For the text-containing cell, return its midpoint in (X, Y) coordinate format. 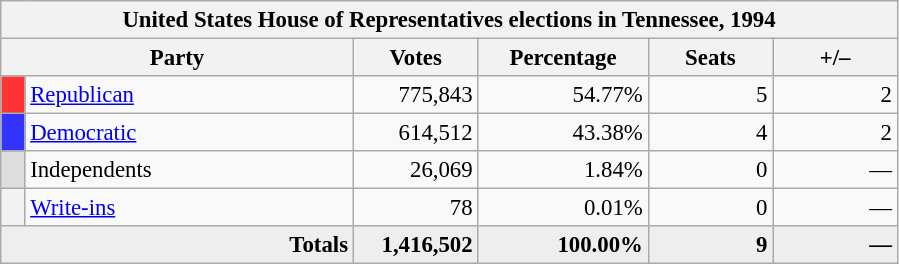
9 (710, 245)
54.77% (563, 95)
Republican (189, 95)
Write-ins (189, 208)
Independents (189, 170)
United States House of Representatives elections in Tennessee, 1994 (450, 20)
Votes (416, 58)
Totals (178, 245)
5 (710, 95)
Percentage (563, 58)
1.84% (563, 170)
1,416,502 (416, 245)
43.38% (563, 133)
Party (178, 58)
78 (416, 208)
+/– (836, 58)
614,512 (416, 133)
4 (710, 133)
775,843 (416, 95)
100.00% (563, 245)
Democratic (189, 133)
Seats (710, 58)
26,069 (416, 170)
0.01% (563, 208)
